Search for the cell housing the specified text and yield its (X, Y) center coordinate. 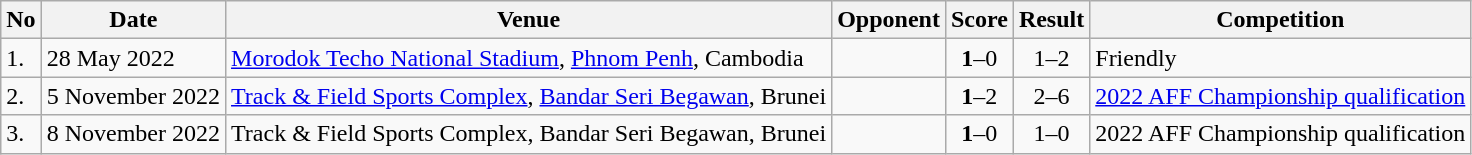
Score (979, 20)
2. (21, 96)
Competition (1280, 20)
28 May 2022 (133, 58)
Opponent (889, 20)
2–6 (1051, 96)
8 November 2022 (133, 134)
Venue (529, 20)
Date (133, 20)
3. (21, 134)
Morodok Techo National Stadium, Phnom Penh, Cambodia (529, 58)
1. (21, 58)
Result (1051, 20)
Friendly (1280, 58)
No (21, 20)
5 November 2022 (133, 96)
